Output the [x, y] coordinate of the center of the cell containing the given text.  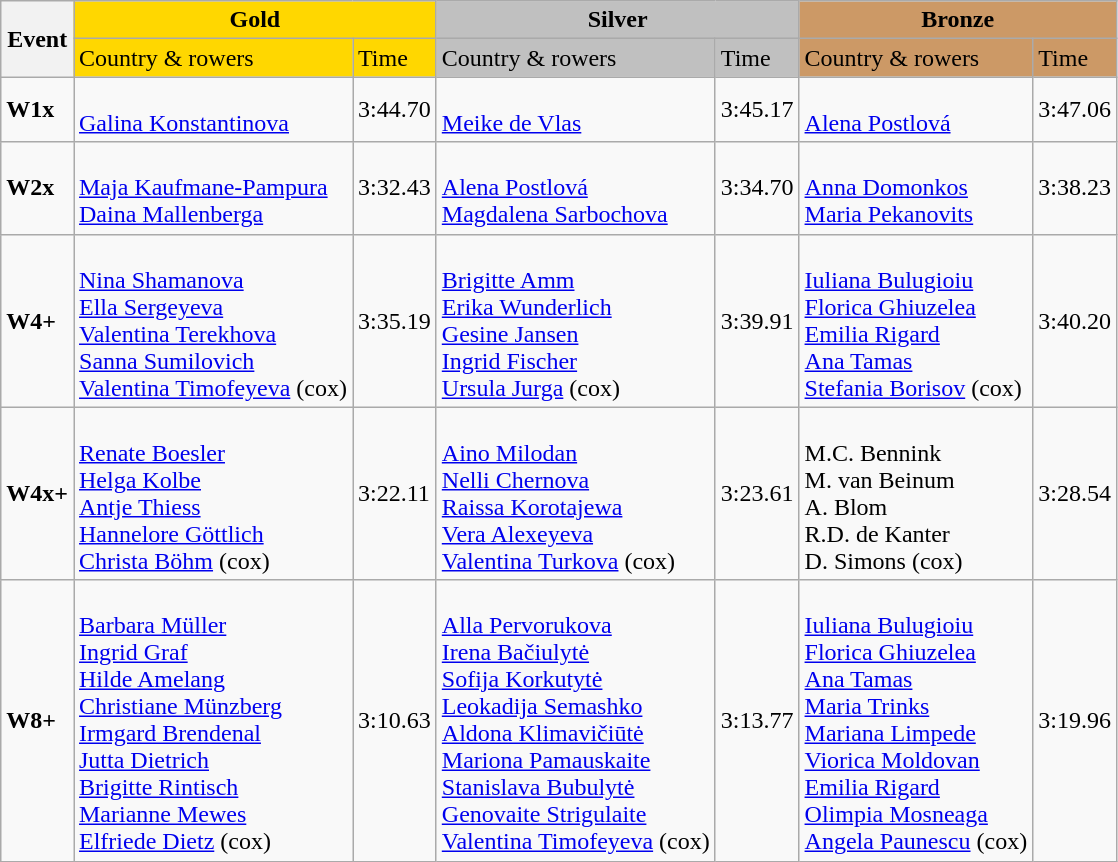
3:32.43 [395, 188]
3:35.19 [395, 320]
3:44.70 [395, 110]
W1x [38, 110]
3:13.77 [757, 720]
3:34.70 [757, 188]
Iuliana Bulugioiu Florica Ghiuzelea Ana Tamas Maria Trinks Mariana Limpede Viorica Moldovan Emilia Rigard Olimpia Mosneaga Angela Paunescu (cox) [916, 720]
Brigitte Amm Erika Wunderlich Gesine Jansen Ingrid Fischer Ursula Jurga (cox) [576, 320]
3:39.91 [757, 320]
Gold [256, 20]
Alena Postlová [916, 110]
3:47.06 [1075, 110]
W4x+ [38, 494]
3:38.23 [1075, 188]
Bronze [958, 20]
Anna Domonkos Maria Pekanovits [916, 188]
M.C. Bennink M. van Beinum A. Blom R.D. de Kanter D. Simons (cox) [916, 494]
3:23.61 [757, 494]
Iuliana Bulugioiu Florica Ghiuzelea Emilia Rigard Ana Tamas Stefania Borisov (cox) [916, 320]
3:45.17 [757, 110]
3:19.96 [1075, 720]
Silver [618, 20]
W2x [38, 188]
Galina Konstantinova [214, 110]
Barbara Müller Ingrid Graf Hilde Amelang Christiane Münzberg Irmgard Brendenal Jutta Dietrich Brigitte Rintisch Marianne Mewes Elfriede Dietz (cox) [214, 720]
Event [38, 39]
Maja Kaufmane-Pampura Daina Mallenberga [214, 188]
3:10.63 [395, 720]
Renate Boesler Helga Kolbe Antje Thiess Hannelore Göttlich Christa Böhm (cox) [214, 494]
3:40.20 [1075, 320]
W4+ [38, 320]
Aino Milodan Nelli Chernova Raissa Korotajewa Vera Alexeyeva Valentina Turkova (cox) [576, 494]
Nina Shamanova Ella Sergeyeva Valentina Terekhova Sanna Sumilovich Valentina Timofeyeva (cox) [214, 320]
Meike de Vlas [576, 110]
3:22.11 [395, 494]
W8+ [38, 720]
3:28.54 [1075, 494]
Alena Postlová Magdalena Sarbochova [576, 188]
